Scan for the cell matching the given text and deliver its [x, y] coordinate at center. 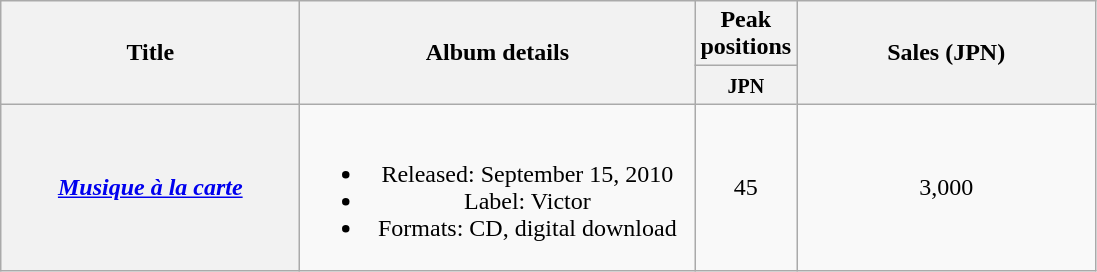
Album details [498, 52]
Sales (JPN) [946, 52]
Title [150, 52]
Musique à la carte [150, 188]
3,000 [946, 188]
JPN [746, 85]
Released: September 15, 2010Label: VictorFormats: CD, digital download [498, 188]
Peak positions [746, 34]
45 [746, 188]
